Extract the [X, Y] coordinate from the center of the cell holding the provided text.  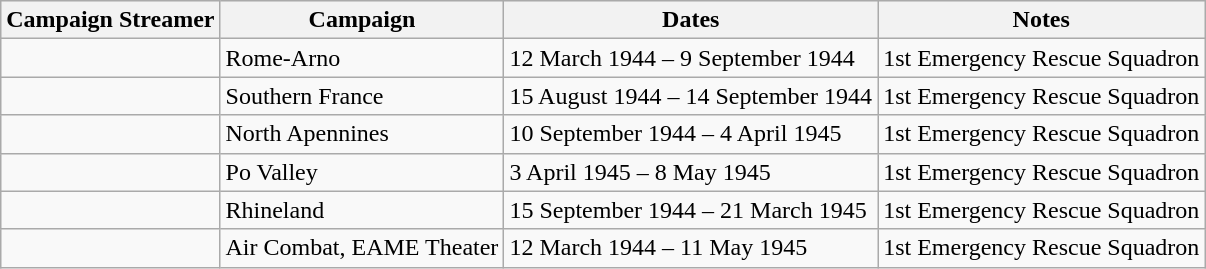
12 March 1944 – 11 May 1945 [691, 248]
Air Combat, EAME Theater [362, 248]
Campaign [362, 20]
North Apennines [362, 134]
Notes [1042, 20]
10 September 1944 – 4 April 1945 [691, 134]
Rhineland [362, 210]
Campaign Streamer [110, 20]
Dates [691, 20]
Po Valley [362, 172]
15 September 1944 – 21 March 1945 [691, 210]
Southern France [362, 96]
3 April 1945 – 8 May 1945 [691, 172]
12 March 1944 – 9 September 1944 [691, 58]
Rome-Arno [362, 58]
15 August 1944 – 14 September 1944 [691, 96]
